Return the [X, Y] coordinate for the center point of the cell that contains the specified text.  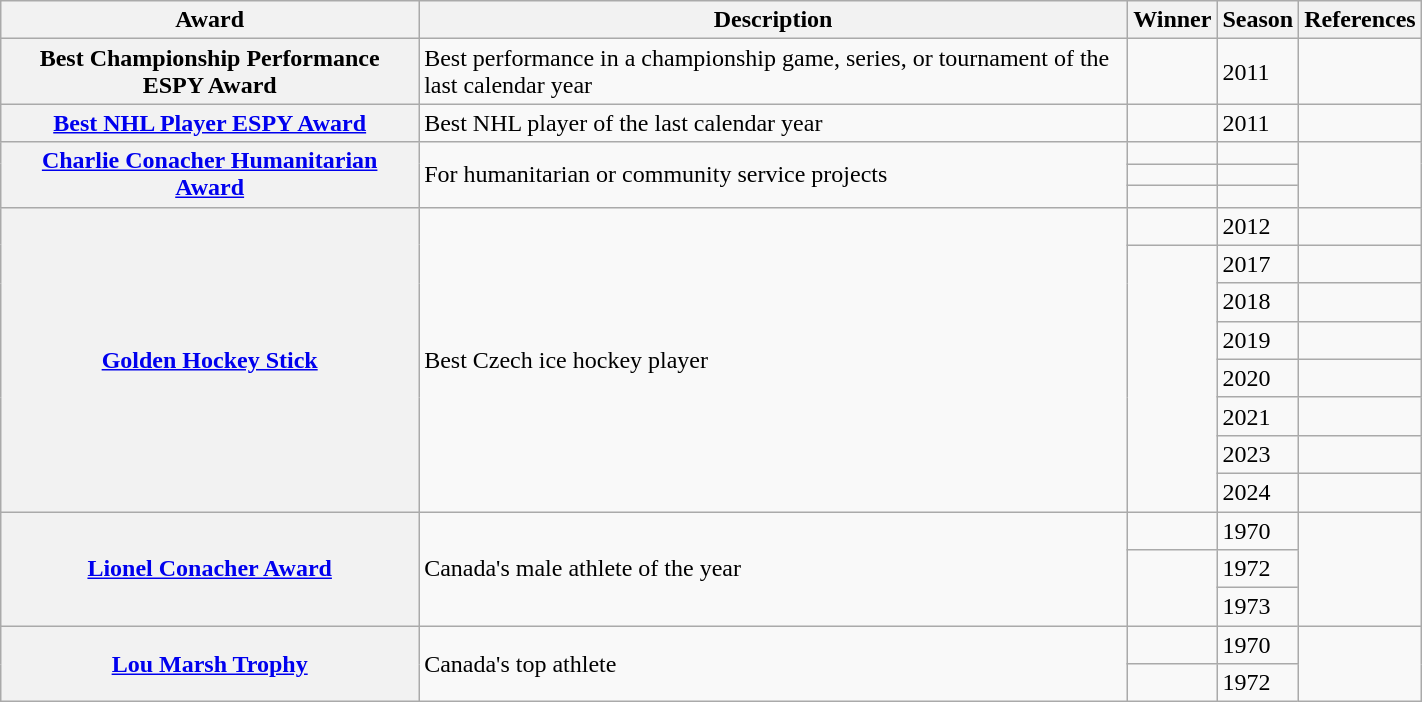
1973 [1258, 607]
2018 [1258, 302]
Best NHL Player ESPY Award [210, 123]
Best performance in a championship game, series, or tournament of the last calendar year [774, 72]
Charlie Conacher Humanitarian Award [210, 174]
Best Championship Performance ESPY Award [210, 72]
Description [774, 20]
2020 [1258, 378]
Lou Marsh Trophy [210, 664]
Best Czech ice hockey player [774, 359]
For humanitarian or community service projects [774, 174]
2024 [1258, 492]
Best NHL player of the last calendar year [774, 123]
2012 [1258, 226]
Winner [1172, 20]
2017 [1258, 264]
2021 [1258, 416]
Award [210, 20]
Season [1258, 20]
References [1360, 20]
Canada's top athlete [774, 664]
Canada's male athlete of the year [774, 569]
Golden Hockey Stick [210, 359]
Lionel Conacher Award [210, 569]
2019 [1258, 340]
2023 [1258, 454]
